Output the (X, Y) coordinate of the center of the cell containing the given text.  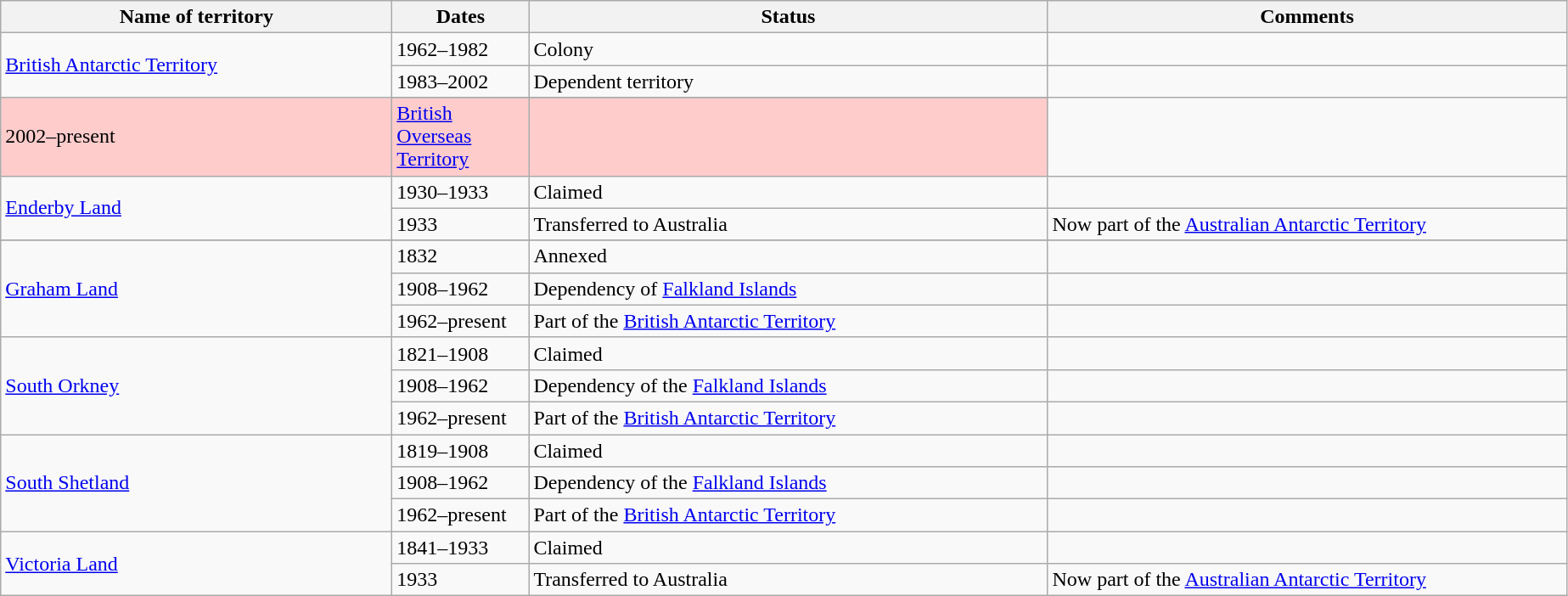
1821–1908 (460, 353)
British Antarctic Territory (197, 65)
Dependency of Falkland Islands (788, 289)
Status (788, 17)
1962–1982 (460, 49)
Name of territory (197, 17)
British Overseas Territory (460, 137)
Dependent territory (788, 82)
2002–present (197, 137)
1832 (460, 256)
Colony (788, 49)
Comments (1307, 17)
1841–1933 (460, 548)
South Orkney (197, 385)
1983–2002 (460, 82)
Annexed (788, 256)
Dates (460, 17)
1930–1933 (460, 192)
South Shetland (197, 483)
Graham Land (197, 289)
Enderby Land (197, 208)
Victoria Land (197, 564)
1819–1908 (460, 451)
